Find where the given text appears and provide that cell's center as [X, Y] coordinate. 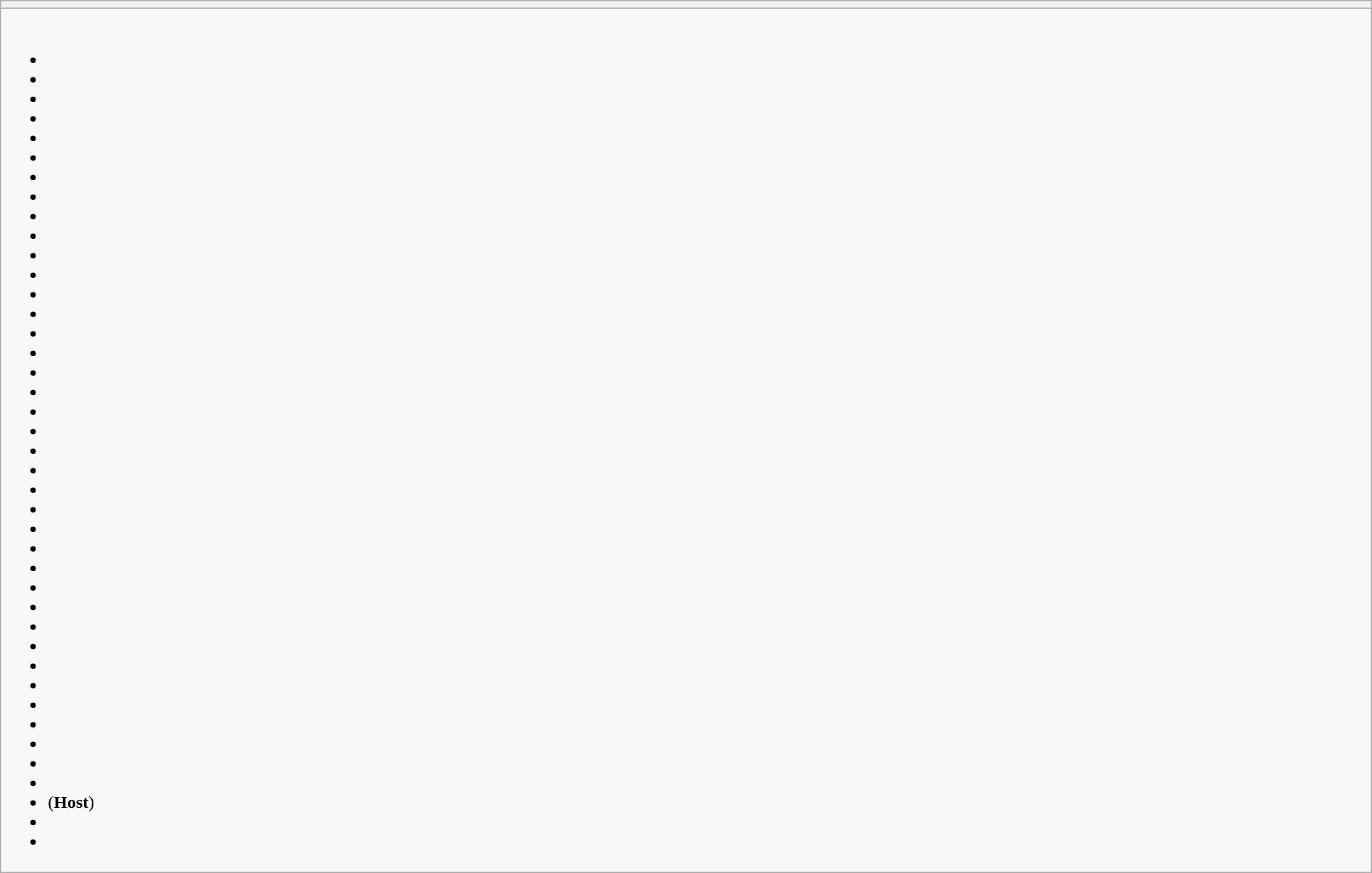
(Host) [686, 440]
